Identify which cell holds the provided text, then report its (x, y) central coordinate. 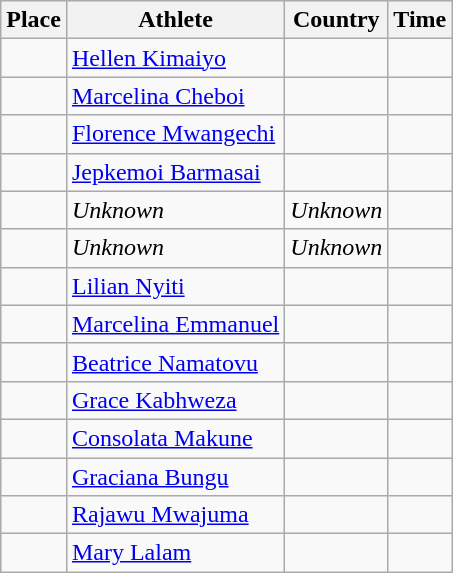
Marcelina Emmanuel (175, 324)
Lilian Nyiti (175, 286)
Hellen Kimaiyo (175, 58)
Beatrice Namatovu (175, 362)
Jepkemoi Barmasai (175, 172)
Place (34, 20)
Time (420, 20)
Country (336, 20)
Marcelina Cheboi (175, 96)
Graciana Bungu (175, 477)
Consolata Makune (175, 438)
Rajawu Mwajuma (175, 515)
Mary Lalam (175, 553)
Athlete (175, 20)
Grace Kabhweza (175, 400)
Florence Mwangechi (175, 134)
